Output the [X, Y] coordinate of the center of the cell containing the given text.  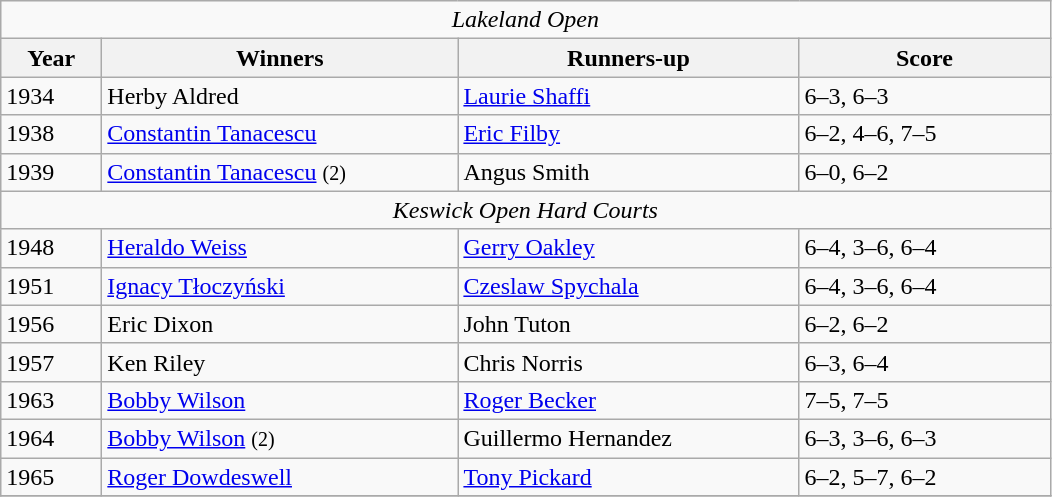
1956 [52, 324]
Ignacy Tłoczyński [280, 286]
John Tuton [628, 324]
Guillermo Hernandez [628, 438]
Eric Filby [628, 134]
6–3, 3–6, 6–3 [924, 438]
1938 [52, 134]
Herby Aldred [280, 96]
Bobby Wilson (2) [280, 438]
Gerry Oakley [628, 248]
Score [924, 58]
6–2, 6–2 [924, 324]
Ken Riley [280, 362]
1948 [52, 248]
6–3, 6–3 [924, 96]
6–0, 6–2 [924, 172]
1957 [52, 362]
1934 [52, 96]
Keswick Open Hard Courts [526, 210]
Laurie Shaffi [628, 96]
Roger Becker [628, 400]
Lakeland Open [526, 20]
Year [52, 58]
7–5, 7–5 [924, 400]
6–2, 5–7, 6–2 [924, 477]
1951 [52, 286]
1963 [52, 400]
Roger Dowdeswell [280, 477]
Chris Norris [628, 362]
Czeslaw Spychala [628, 286]
Eric Dixon [280, 324]
Runners-up [628, 58]
1964 [52, 438]
Constantin Tanacescu [280, 134]
Bobby Wilson [280, 400]
Tony Pickard [628, 477]
6–2, 4–6, 7–5 [924, 134]
6–3, 6–4 [924, 362]
Constantin Tanacescu (2) [280, 172]
1939 [52, 172]
1965 [52, 477]
Winners [280, 58]
Angus Smith [628, 172]
Heraldo Weiss [280, 248]
